Extract the (X, Y) coordinate from the center of the cell holding the provided text.  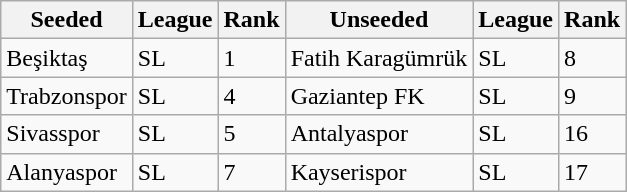
7 (252, 172)
Beşiktaş (67, 58)
1 (252, 58)
Unseeded (379, 20)
8 (592, 58)
Seeded (67, 20)
Antalyaspor (379, 134)
17 (592, 172)
Fatih Karagümrük (379, 58)
Alanyaspor (67, 172)
Kayserispor (379, 172)
9 (592, 96)
Sivasspor (67, 134)
5 (252, 134)
Gaziantep FK (379, 96)
Trabzonspor (67, 96)
16 (592, 134)
4 (252, 96)
